Scan for the cell matching the given text and deliver its [X, Y] coordinate at center. 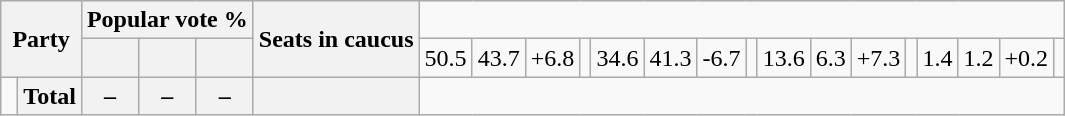
6.3 [830, 58]
Total [50, 96]
50.5 [446, 58]
1.4 [938, 58]
+6.8 [552, 58]
+0.2 [1026, 58]
+7.3 [878, 58]
Popular vote % [167, 20]
34.6 [618, 58]
1.2 [978, 58]
43.7 [498, 58]
13.6 [784, 58]
Party [42, 39]
-6.7 [722, 58]
41.3 [670, 58]
Seats in caucus [336, 39]
